From the cell containing the given text, extract its center point as (X, Y) coordinate. 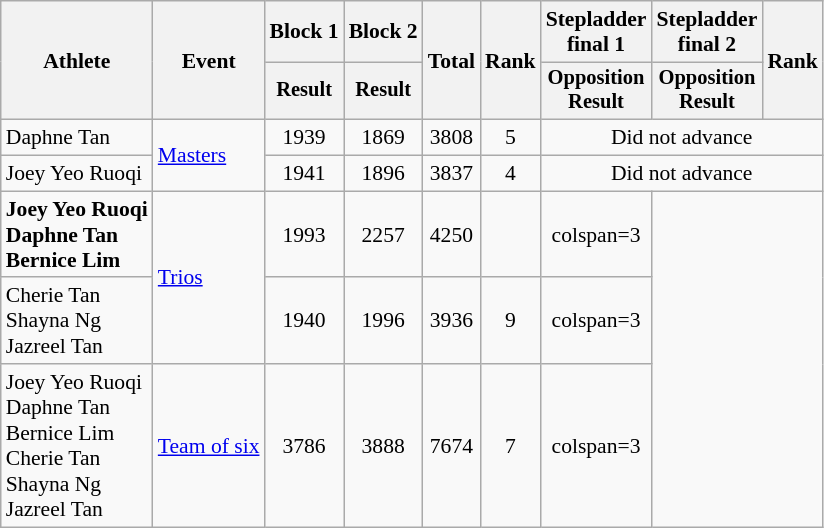
Daphne Tan (77, 138)
Trios (209, 278)
3808 (452, 138)
Athlete (77, 60)
1993 (304, 234)
Masters (209, 156)
Stepladderfinal 1 (596, 32)
Cherie TanShayna NgJazreel Tan (77, 322)
Joey Yeo RuoqiDaphne TanBernice LimCherie TanShayna NgJazreel Tan (77, 446)
7 (510, 446)
7674 (452, 446)
1869 (384, 138)
Joey Yeo Ruoqi (77, 174)
3936 (452, 322)
5 (510, 138)
4 (510, 174)
3888 (384, 446)
4250 (452, 234)
Joey Yeo RuoqiDaphne TanBernice Lim (77, 234)
Event (209, 60)
Total (452, 60)
Team of six (209, 446)
3837 (452, 174)
2257 (384, 234)
9 (510, 322)
Block 2 (384, 32)
1941 (304, 174)
Block 1 (304, 32)
3786 (304, 446)
1939 (304, 138)
1996 (384, 322)
Stepladderfinal 2 (706, 32)
1896 (384, 174)
1940 (304, 322)
